Identify which cell holds the provided text, then report its (X, Y) central coordinate. 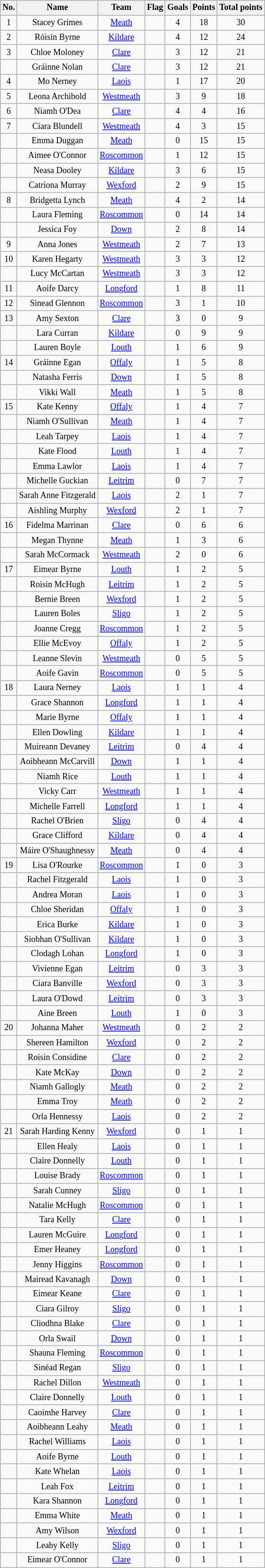
Vikki Wall (57, 392)
Sarah McCormack (57, 555)
Clodagh Lohan (57, 954)
Natalie McHugh (57, 1206)
Rachel Fitzgerald (57, 880)
Chloe Moloney (57, 52)
Sinead Glennon (57, 304)
Emma Duggan (57, 140)
Stacey Grimes (57, 23)
Kate Kenny (57, 407)
Michelle Farrell (57, 806)
Shauna Fleming (57, 1353)
Grace Shannon (57, 703)
Muireann Devaney (57, 747)
Name (57, 8)
Emma Troy (57, 1101)
Team (122, 8)
Points (204, 8)
Lara Curran (57, 333)
Leah Fox (57, 1486)
Laura Nerney (57, 688)
Mairead Kavanagh (57, 1280)
Louise Brady (57, 1175)
Aoife Gavin (57, 673)
Roisin Considine (57, 1058)
Bridgetta Lynch (57, 200)
Megan Thynne (57, 540)
Gráinne Nolan (57, 66)
Niamh O'Sullivan (57, 422)
Ellen Dowling (57, 732)
Aoife Byrne (57, 1457)
Laura Fleming (57, 214)
Mo Nerney (57, 82)
Lauren Boyle (57, 348)
Eimear O'Connor (57, 1560)
Ellen Healy (57, 1146)
Vicky Carr (57, 791)
Aine Breen (57, 1013)
Amy Wilson (57, 1530)
Niamh Rice (57, 777)
Johanna Maher (57, 1028)
Kara Shannon (57, 1501)
Bernie Breen (57, 600)
Lisa O'Rourke (57, 865)
Ellie McEvoy (57, 643)
Lucy McCartan (57, 274)
Marie Byrne (57, 717)
Aimee O'Connor (57, 156)
Lauren McGuire (57, 1235)
Fidelma Marrinan (57, 526)
Leanne Slevin (57, 658)
Tara Kelly (57, 1220)
Kate Whelan (57, 1471)
Rachel Dillon (57, 1383)
Kate Flood (57, 452)
Gráinne Egan (57, 362)
Goals (178, 8)
Rachel O'Brien (57, 821)
Leahy Kelly (57, 1545)
Natasha Ferris (57, 378)
Anna Jones (57, 245)
Emer Heaney (57, 1249)
Erica Burke (57, 924)
No. (9, 8)
Eimear Byrne (57, 569)
Vivienne Egan (57, 968)
Kate McKay (57, 1072)
Ciara Blundell (57, 126)
Caoimhe Harvey (57, 1412)
Niamh O'Dea (57, 111)
Orla Hennessy (57, 1116)
Aoibheann McCarvill (57, 762)
Aishling Murphy (57, 510)
Shereen Hamilton (57, 1042)
Leona Archibold (57, 97)
Jessica Foy (57, 230)
Sarah Anne Fitzgerald (57, 495)
Jenny Higgins (57, 1264)
Niamh Gallogly (57, 1087)
Máire O'Shaughnessy (57, 851)
Emma White (57, 1516)
24 (241, 37)
Laura O'Dowd (57, 998)
Lauren Boles (57, 614)
Ciara Gilroy (57, 1309)
Grace Clifford (57, 836)
Michelle Guckian (57, 481)
Rachel Williams (57, 1442)
Leah Tarpey (57, 436)
Siobhan O'Sullivan (57, 939)
19 (9, 865)
Andrea Moran (57, 895)
Róisín Byrne (57, 37)
Total points (241, 8)
Cliodhna Blake (57, 1323)
Karen Hegarty (57, 259)
Orla Swail (57, 1338)
30 (241, 23)
Chloe Sheridan (57, 910)
Roisin McHugh (57, 584)
Sinéad Regan (57, 1368)
Ciara Banville (57, 984)
Catriona Murray (57, 185)
Sarah Harding Kenny (57, 1132)
Amy Sexton (57, 318)
Emma Lawlor (57, 466)
Neasa Dooley (57, 171)
Aoife Darcy (57, 288)
Aoibheann Leahy (57, 1427)
Joanne Cregg (57, 629)
Sarah Cunney (57, 1190)
Eimear Keane (57, 1294)
Flag (155, 8)
